Capture the cell that displays the provided text and extract its [x, y] central coordinate. 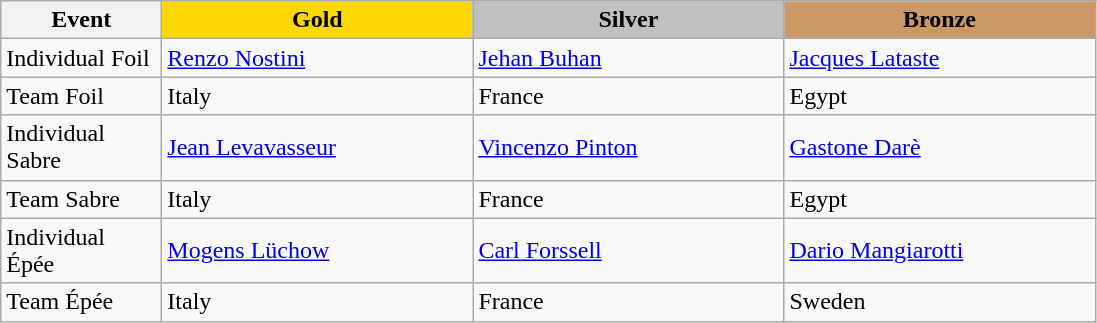
Renzo Nostini [318, 58]
Gold [318, 20]
Dario Mangiarotti [940, 250]
Individual Sabre [82, 148]
Team Épée [82, 302]
Vincenzo Pinton [628, 148]
Carl Forssell [628, 250]
Team Foil [82, 96]
Mogens Lüchow [318, 250]
Individual Épée [82, 250]
Event [82, 20]
Jean Levavasseur [318, 148]
Silver [628, 20]
Team Sabre [82, 199]
Bronze [940, 20]
Individual Foil [82, 58]
Jehan Buhan [628, 58]
Gastone Darè [940, 148]
Sweden [940, 302]
Jacques Lataste [940, 58]
